Pinpoint the cell where the given text exists, returning its [X, Y] midpoint coordinate. 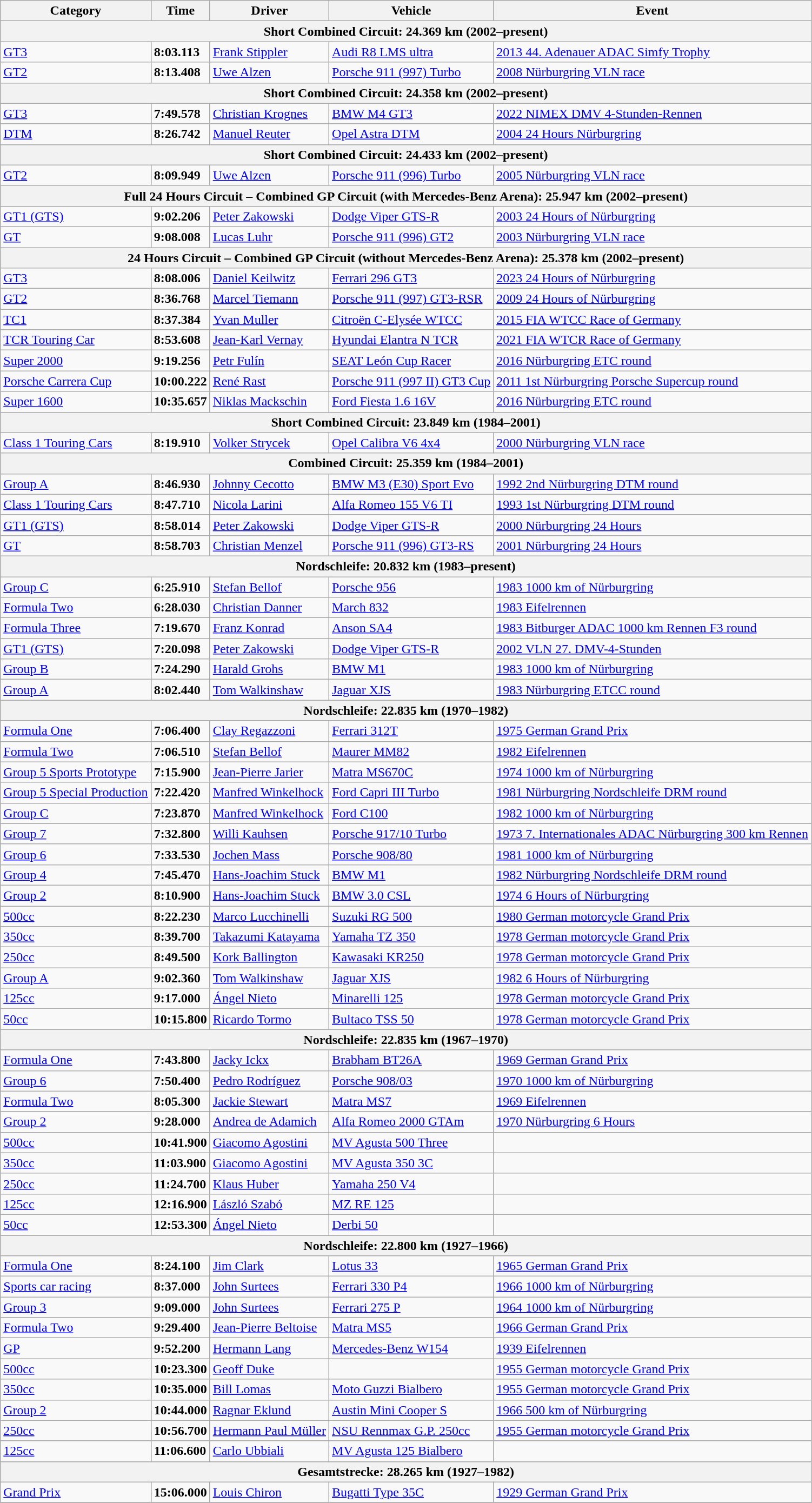
7:43.800 [181, 1060]
Super 1600 [76, 402]
Porsche 908/80 [411, 854]
1982 Eifelrennen [653, 751]
1982 1000 km of Nürburgring [653, 813]
1982 6 Hours of Nürburgring [653, 978]
2002 VLN 27. DMV-4-Stunden [653, 649]
1981 1000 km of Nürburgring [653, 854]
8:37.384 [181, 320]
1929 German Grand Prix [653, 1492]
Carlo Ubbiali [269, 1451]
Nicola Larini [269, 504]
12:16.900 [181, 1204]
Bultaco TSS 50 [411, 1019]
Louis Chiron [269, 1492]
Ferrari 275 P [411, 1307]
2001 Nürburgring 24 Hours [653, 546]
MV Agusta 125 Bialbero [411, 1451]
Audi R8 LMS ultra [411, 52]
9:28.000 [181, 1122]
7:20.098 [181, 649]
Gesamtstrecke: 28.265 km (1927–1982) [406, 1472]
Time [181, 11]
Moto Guzzi Bialbero [411, 1389]
Manuel Reuter [269, 134]
1982 Nürburgring Nordschleife DRM round [653, 875]
Ferrari 330 P4 [411, 1287]
Minarelli 125 [411, 999]
8:47.710 [181, 504]
Alfa Romeo 155 V6 TI [411, 504]
2000 Nürburgring 24 Hours [653, 525]
TCR Touring Car [76, 340]
Hermann Lang [269, 1348]
8:49.500 [181, 957]
Ragnar Eklund [269, 1410]
11:03.900 [181, 1163]
Bugatti Type 35C [411, 1492]
Group 3 [76, 1307]
2000 Nürburgring VLN race [653, 443]
8:46.930 [181, 484]
Hyundai Elantra N TCR [411, 340]
Ford Capri III Turbo [411, 793]
8:53.608 [181, 340]
Lotus 33 [411, 1266]
Nordschleife: 20.832 km (1983–present) [406, 566]
MV Agusta 500 Three [411, 1142]
2015 FIA WTCC Race of Germany [653, 320]
DTM [76, 134]
Daniel Keilwitz [269, 278]
1965 German Grand Prix [653, 1266]
Alfa Romeo 2000 GTAm [411, 1122]
10:00.222 [181, 381]
1983 Eifelrennen [653, 608]
Yamaha TZ 350 [411, 937]
7:50.400 [181, 1081]
Clay Regazzoni [269, 731]
Sports car racing [76, 1287]
1975 German Grand Prix [653, 731]
Volker Strycek [269, 443]
1983 Nürburgring ETCC round [653, 690]
Ford Fiesta 1.6 16V [411, 402]
Kawasaki KR250 [411, 957]
Kork Ballington [269, 957]
TC1 [76, 320]
Jim Clark [269, 1266]
7:24.290 [181, 669]
MZ RE 125 [411, 1204]
Short Combined Circuit: 24.369 km (2002–present) [406, 31]
Klaus Huber [269, 1183]
Porsche 911 (997 II) GT3 Cup [411, 381]
Andrea de Adamich [269, 1122]
8:09.949 [181, 175]
Geoff Duke [269, 1369]
2022 NIMEX DMV 4-Stunden-Rennen [653, 114]
Opel Calibra V6 4x4 [411, 443]
8:37.000 [181, 1287]
10:15.800 [181, 1019]
Nordschleife: 22.835 km (1967–1970) [406, 1040]
BMW M4 GT3 [411, 114]
15:06.000 [181, 1492]
8:26.742 [181, 134]
2021 FIA WTCR Race of Germany [653, 340]
Jackie Stewart [269, 1101]
Opel Astra DTM [411, 134]
March 832 [411, 608]
Grand Prix [76, 1492]
8:24.100 [181, 1266]
Brabham BT26A [411, 1060]
Hermann Paul Müller [269, 1431]
Anson SA4 [411, 628]
7:06.400 [181, 731]
8:08.006 [181, 278]
2011 1st Nürburgring Porsche Supercup round [653, 381]
Porsche 956 [411, 587]
10:56.700 [181, 1431]
Pedro Rodríguez [269, 1081]
10:44.000 [181, 1410]
Christian Danner [269, 608]
1983 Bitburger ADAC 1000 km Rennen F3 round [653, 628]
Full 24 Hours Circuit – Combined GP Circuit (with Mercedes-Benz Arena): 25.947 km (2002–present) [406, 196]
Short Combined Circuit: 24.358 km (2002–present) [406, 93]
Matra MS670C [411, 772]
Group 7 [76, 834]
Porsche 911 (996) GT3-RS [411, 546]
1969 German Grand Prix [653, 1060]
7:06.510 [181, 751]
Group 5 Special Production [76, 793]
7:32.800 [181, 834]
Category [76, 11]
7:49.578 [181, 114]
1992 2nd Nürburgring DTM round [653, 484]
Matra MS5 [411, 1328]
1969 Eifelrennen [653, 1101]
Maurer MM82 [411, 751]
Group 4 [76, 875]
8:13.408 [181, 72]
1939 Eifelrennen [653, 1348]
11:24.700 [181, 1183]
Event [653, 11]
Porsche 911 (996) Turbo [411, 175]
Porsche 911 (997) GT3-RSR [411, 299]
Petr Fulín [269, 361]
9:08.008 [181, 237]
Ferrari 296 GT3 [411, 278]
12:53.300 [181, 1225]
2009 24 Hours of Nürburgring [653, 299]
Frank Stippler [269, 52]
7:45.470 [181, 875]
Christian Krognes [269, 114]
Derbi 50 [411, 1225]
Porsche 917/10 Turbo [411, 834]
Formula Three [76, 628]
7:15.900 [181, 772]
Combined Circuit: 25.359 km (1984–2001) [406, 463]
BMW 3.0 CSL [411, 895]
Group 5 Sports Prototype [76, 772]
Yamaha 250 V4 [411, 1183]
10:35.000 [181, 1389]
9:17.000 [181, 999]
Jean-Pierre Jarier [269, 772]
Citroën C-Elysée WTCC [411, 320]
Bill Lomas [269, 1389]
2008 Nürburgring VLN race [653, 72]
Austin Mini Cooper S [411, 1410]
Suzuki RG 500 [411, 916]
6:28.030 [181, 608]
Group B [76, 669]
9:02.360 [181, 978]
9:19.256 [181, 361]
1981 Nürburgring Nordschleife DRM round [653, 793]
10:23.300 [181, 1369]
Jean-Karl Vernay [269, 340]
René Rast [269, 381]
2013 44. Adenauer ADAC Simfy Trophy [653, 52]
2004 24 Hours Nürburgring [653, 134]
1973 7. Internationales ADAC Nürburgring 300 km Rennen [653, 834]
1964 1000 km of Nürburgring [653, 1307]
Christian Menzel [269, 546]
24 Hours Circuit – Combined GP Circuit (without Mercedes-Benz Arena): 25.378 km (2002–present) [406, 258]
9:09.000 [181, 1307]
Marco Lucchinelli [269, 916]
8:10.900 [181, 895]
10:35.657 [181, 402]
GP [76, 1348]
Porsche 911 (996) GT2 [411, 237]
Yvan Muller [269, 320]
11:06.600 [181, 1451]
Lucas Luhr [269, 237]
BMW M3 (E30) Sport Evo [411, 484]
8:36.768 [181, 299]
Takazumi Katayama [269, 937]
6:25.910 [181, 587]
8:58.014 [181, 525]
8:22.230 [181, 916]
8:58.703 [181, 546]
1993 1st Nürburgring DTM round [653, 504]
1966 1000 km of Nürburgring [653, 1287]
7:19.670 [181, 628]
7:22.420 [181, 793]
8:39.700 [181, 937]
Jacky Ickx [269, 1060]
9:52.200 [181, 1348]
Ferrari 312T [411, 731]
Ricardo Tormo [269, 1019]
Harald Grohs [269, 669]
8:19.910 [181, 443]
Nordschleife: 22.800 km (1927–1966) [406, 1245]
1974 1000 km of Nürburgring [653, 772]
László Szabó [269, 1204]
NSU Rennmax G.P. 250cc [411, 1431]
Johnny Cecotto [269, 484]
2003 Nürburgring VLN race [653, 237]
Marcel Tiemann [269, 299]
Matra MS7 [411, 1101]
2003 24 Hours of Nürburgring [653, 216]
1980 German motorcycle Grand Prix [653, 916]
Jochen Mass [269, 854]
Ford C100 [411, 813]
Short Combined Circuit: 23.849 km (1984–2001) [406, 422]
Jean-Pierre Beltoise [269, 1328]
10:41.900 [181, 1142]
Niklas Mackschin [269, 402]
1966 German Grand Prix [653, 1328]
1974 6 Hours of Nürburgring [653, 895]
Porsche Carrera Cup [76, 381]
8:05.300 [181, 1101]
2005 Nürburgring VLN race [653, 175]
Franz Konrad [269, 628]
Porsche 911 (997) Turbo [411, 72]
2023 24 Hours of Nürburgring [653, 278]
8:03.113 [181, 52]
MV Agusta 350 3C [411, 1163]
Mercedes-Benz W154 [411, 1348]
Willi Kauhsen [269, 834]
Nordschleife: 22.835 km (1970–1982) [406, 710]
7:23.870 [181, 813]
Super 2000 [76, 361]
1970 Nürburgring 6 Hours [653, 1122]
9:29.400 [181, 1328]
8:02.440 [181, 690]
9:02.206 [181, 216]
1966 500 km of Nürburgring [653, 1410]
Short Combined Circuit: 24.433 km (2002–present) [406, 155]
SEAT León Cup Racer [411, 361]
7:33.530 [181, 854]
1970 1000 km of Nürburgring [653, 1081]
Porsche 908/03 [411, 1081]
Vehicle [411, 11]
Driver [269, 11]
